Capture the cell that displays the provided text and extract its (X, Y) central coordinate. 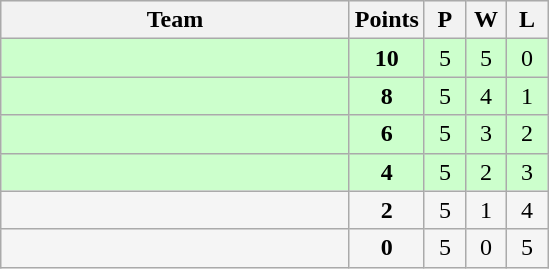
8 (386, 96)
10 (386, 58)
P (444, 20)
L (528, 20)
Points (386, 20)
6 (386, 134)
W (486, 20)
Team (176, 20)
